Detect which cell encompasses the target text, then output its [x, y] center coordinate. 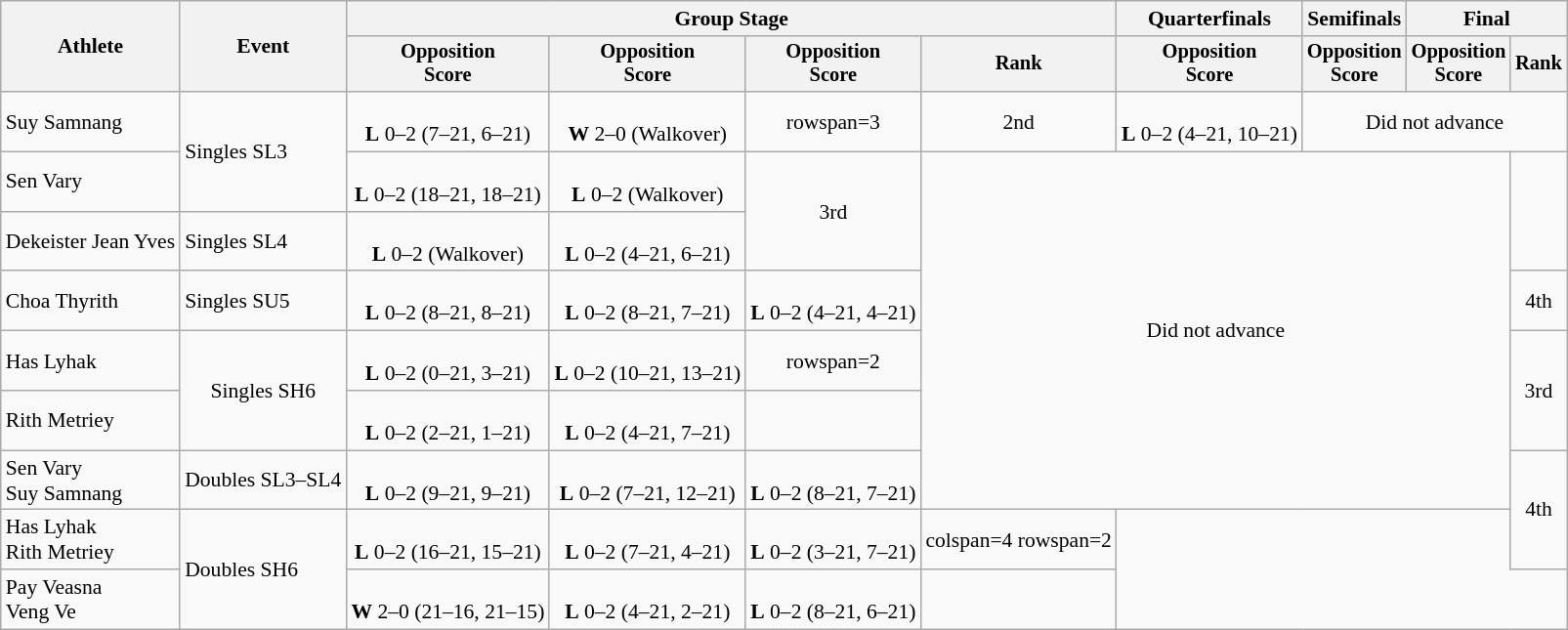
Has LyhakRith Metriey [90, 539]
Choa Thyrith [90, 301]
Quarterfinals [1209, 19]
Singles SL3 [263, 151]
L 0–2 (2–21, 1–21) [447, 420]
rowspan=3 [832, 121]
Singles SH6 [263, 391]
Semifinals [1354, 19]
Sen VarySuy Samnang [90, 481]
L 0–2 (4–21, 6–21) [647, 242]
L 0–2 (10–21, 13–21) [647, 361]
L 0–2 (4–21, 4–21) [832, 301]
Rith Metriey [90, 420]
Singles SU5 [263, 301]
L 0–2 (4–21, 2–21) [647, 600]
Doubles SH6 [263, 569]
Final [1487, 19]
L 0–2 (7–21, 4–21) [647, 539]
L 0–2 (7–21, 6–21) [447, 121]
Dekeister Jean Yves [90, 242]
Group Stage [731, 19]
W 2–0 (21–16, 21–15) [447, 600]
Singles SL4 [263, 242]
L 0–2 (8–21, 6–21) [832, 600]
L 0–2 (0–21, 3–21) [447, 361]
Sen Vary [90, 182]
L 0–2 (3–21, 7–21) [832, 539]
W 2–0 (Walkover) [647, 121]
L 0–2 (18–21, 18–21) [447, 182]
L 0–2 (4–21, 7–21) [647, 420]
L 0–2 (7–21, 12–21) [647, 481]
Event [263, 47]
Has Lyhak [90, 361]
L 0–2 (4–21, 10–21) [1209, 121]
colspan=4 rowspan=2 [1018, 539]
Suy Samnang [90, 121]
Doubles SL3–SL4 [263, 481]
Athlete [90, 47]
2nd [1018, 121]
L 0–2 (9–21, 9–21) [447, 481]
L 0–2 (16–21, 15–21) [447, 539]
L 0–2 (8–21, 8–21) [447, 301]
rowspan=2 [832, 361]
Pay VeasnaVeng Ve [90, 600]
